Determine the [x, y] coordinate at the center of the cell enclosing the given text.  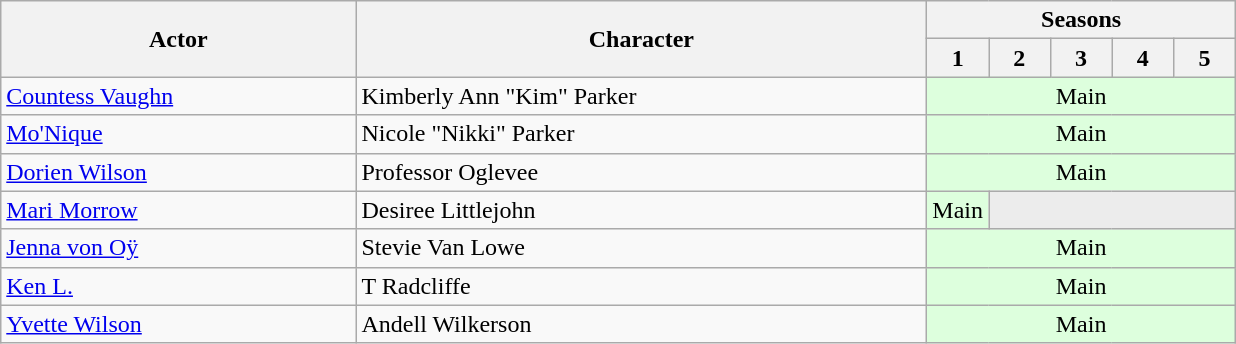
3 [1081, 58]
Desiree Littlejohn [642, 210]
1 [958, 58]
5 [1205, 58]
Andell Wilkerson [642, 324]
Mo'Nique [178, 134]
4 [1143, 58]
Dorien Wilson [178, 172]
Kimberly Ann "Kim" Parker [642, 96]
Professor Oglevee [642, 172]
Actor [178, 39]
Stevie Van Lowe [642, 248]
Mari Morrow [178, 210]
Countess Vaughn [178, 96]
Nicole "Nikki" Parker [642, 134]
Yvette Wilson [178, 324]
Jenna von Oÿ [178, 248]
2 [1019, 58]
Ken L. [178, 286]
Character [642, 39]
T Radcliffe [642, 286]
Seasons [1082, 20]
